Determine the [X, Y] coordinate at the center of the cell enclosing the given text.  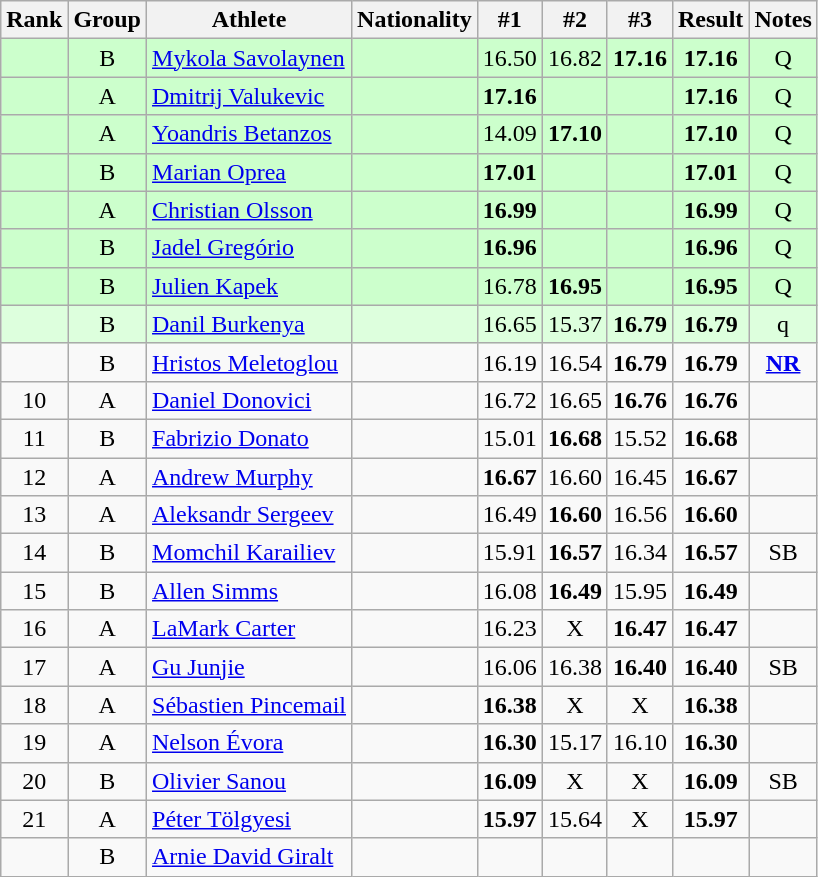
Momchil Karailiev [250, 553]
16 [34, 629]
13 [34, 515]
Aleksandr Sergeev [250, 515]
q [783, 324]
14 [34, 553]
Sébastien Pincemail [250, 705]
Christian Olsson [250, 210]
15 [34, 591]
21 [34, 819]
Marian Oprea [250, 172]
15.37 [574, 324]
16.78 [510, 286]
Rank [34, 20]
Olivier Sanou [250, 781]
Arnie David Giralt [250, 857]
NR [783, 362]
Andrew Murphy [250, 477]
16.45 [640, 477]
Danil Burkenya [250, 324]
16.50 [510, 58]
12 [34, 477]
16.23 [510, 629]
15.64 [574, 819]
Daniel Donovici [250, 400]
14.09 [510, 134]
16.56 [640, 515]
Group [108, 20]
19 [34, 743]
Nationality [415, 20]
11 [34, 438]
15.17 [574, 743]
16.82 [574, 58]
15.01 [510, 438]
17 [34, 667]
Jadel Gregório [250, 248]
#3 [640, 20]
Hristos Meletoglou [250, 362]
16.06 [510, 667]
18 [34, 705]
Fabrizio Donato [250, 438]
15.95 [640, 591]
16.72 [510, 400]
Mykola Savolaynen [250, 58]
16.54 [574, 362]
#2 [574, 20]
Allen Simms [250, 591]
16.08 [510, 591]
16.19 [510, 362]
20 [34, 781]
Result [710, 20]
15.91 [510, 553]
#1 [510, 20]
LaMark Carter [250, 629]
10 [34, 400]
Nelson Évora [250, 743]
16.34 [640, 553]
16.10 [640, 743]
15.52 [640, 438]
Notes [783, 20]
Julien Kapek [250, 286]
Yoandris Betanzos [250, 134]
Gu Junjie [250, 667]
Dmitrij Valukevic [250, 96]
Athlete [250, 20]
Péter Tölgyesi [250, 819]
